Search for the cell housing the specified text and yield its (X, Y) center coordinate. 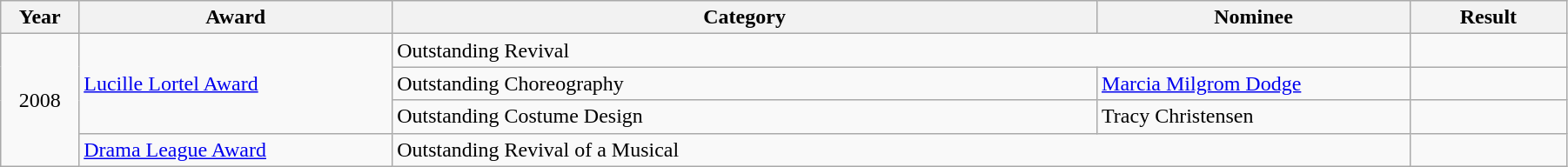
Year (40, 17)
Award (236, 17)
Outstanding Choreography (745, 83)
Outstanding Revival (901, 50)
Marcia Milgrom Dodge (1254, 83)
Tracy Christensen (1254, 117)
2008 (40, 100)
Result (1488, 17)
Drama League Award (236, 150)
Category (745, 17)
Outstanding Revival of a Musical (901, 150)
Outstanding Costume Design (745, 117)
Nominee (1254, 17)
Lucille Lortel Award (236, 83)
